Determine the (X, Y) coordinate at the center of the cell enclosing the given text.  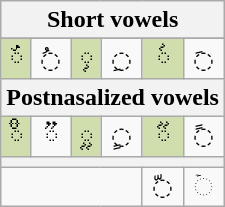
◌َ (204, 59)
◌ࣦ (87, 59)
◌ࣤ (162, 59)
◌ࣥ (16, 59)
◌ࣧ (162, 136)
Postnasalized vowels (113, 97)
◌ّ (162, 187)
Short vowels (113, 20)
◌ࣨ (16, 136)
◌ࣩ (87, 136)
◌ُ (50, 59)
◌ِ (122, 59)
◌ۡ (204, 187)
◌ࣱ (50, 136)
◌ٍ (122, 136)
◌ً (204, 136)
